Detect which cell encompasses the target text, then output its [x, y] center coordinate. 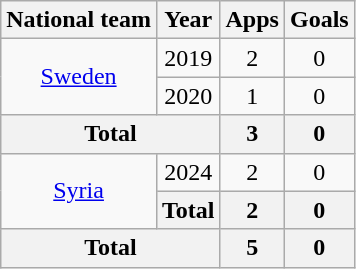
Sweden [79, 77]
National team [79, 20]
Apps [252, 20]
1 [252, 96]
5 [252, 248]
Syria [79, 191]
2019 [188, 58]
3 [252, 134]
Year [188, 20]
Goals [319, 20]
2024 [188, 172]
2020 [188, 96]
